Identify which cell holds the provided text, then report its (X, Y) central coordinate. 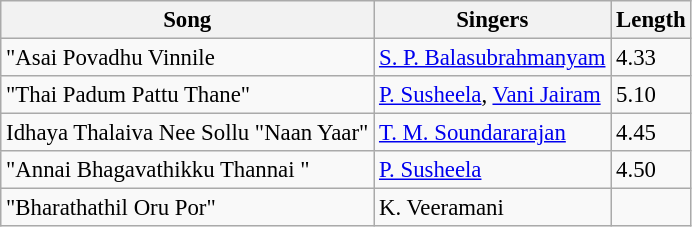
4.33 (651, 58)
"Bharathathil Oru Por" (188, 208)
Idhaya Thalaiva Nee Sollu "Naan Yaar" (188, 133)
S. P. Balasubrahmanyam (492, 58)
T. M. Soundararajan (492, 133)
4.45 (651, 133)
Length (651, 20)
K. Veeramani (492, 208)
P. Susheela, Vani Jairam (492, 95)
"Annai Bhagavathikku Thannai " (188, 170)
"Thai Padum Pattu Thane" (188, 95)
Singers (492, 20)
Song (188, 20)
"Asai Povadhu Vinnile (188, 58)
P. Susheela (492, 170)
5.10 (651, 95)
4.50 (651, 170)
